Provide the (X, Y) coordinate of the cell's center where the given text is located.  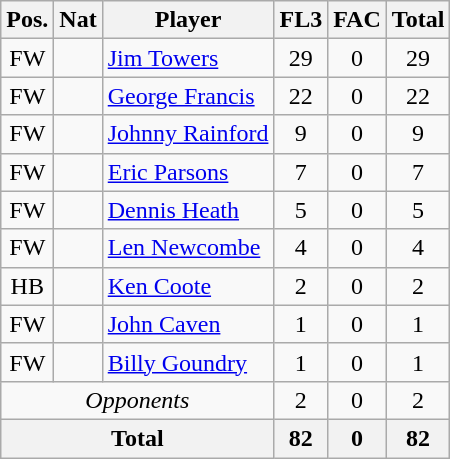
Jim Towers (188, 58)
Opponents (138, 400)
FL3 (301, 20)
Johnny Rainford (188, 134)
Eric Parsons (188, 172)
Billy Goundry (188, 362)
HB (28, 286)
Len Newcombe (188, 248)
George Francis (188, 96)
Ken Coote (188, 286)
Dennis Heath (188, 210)
John Caven (188, 324)
Player (188, 20)
FAC (358, 20)
Nat (78, 20)
Pos. (28, 20)
